For the text-containing cell, return its midpoint in (X, Y) coordinate format. 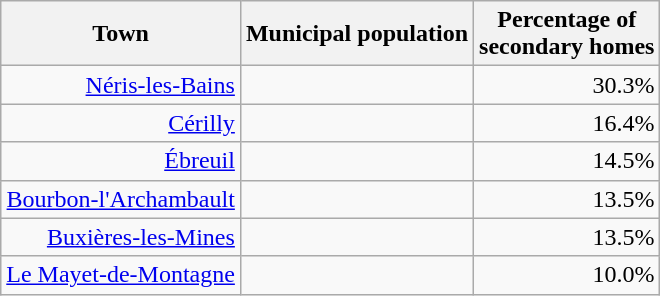
Bourbon-l'Archambault (121, 199)
30.3% (567, 85)
Town (121, 34)
Ébreuil (121, 161)
Buxières-les-Mines (121, 237)
Cérilly (121, 123)
Néris-les-Bains (121, 85)
14.5% (567, 161)
16.4% (567, 123)
Municipal population (356, 34)
Le Mayet-de-Montagne (121, 275)
10.0% (567, 275)
Percentage ofsecondary homes (567, 34)
